Detect which cell encompasses the target text, then output its [X, Y] center coordinate. 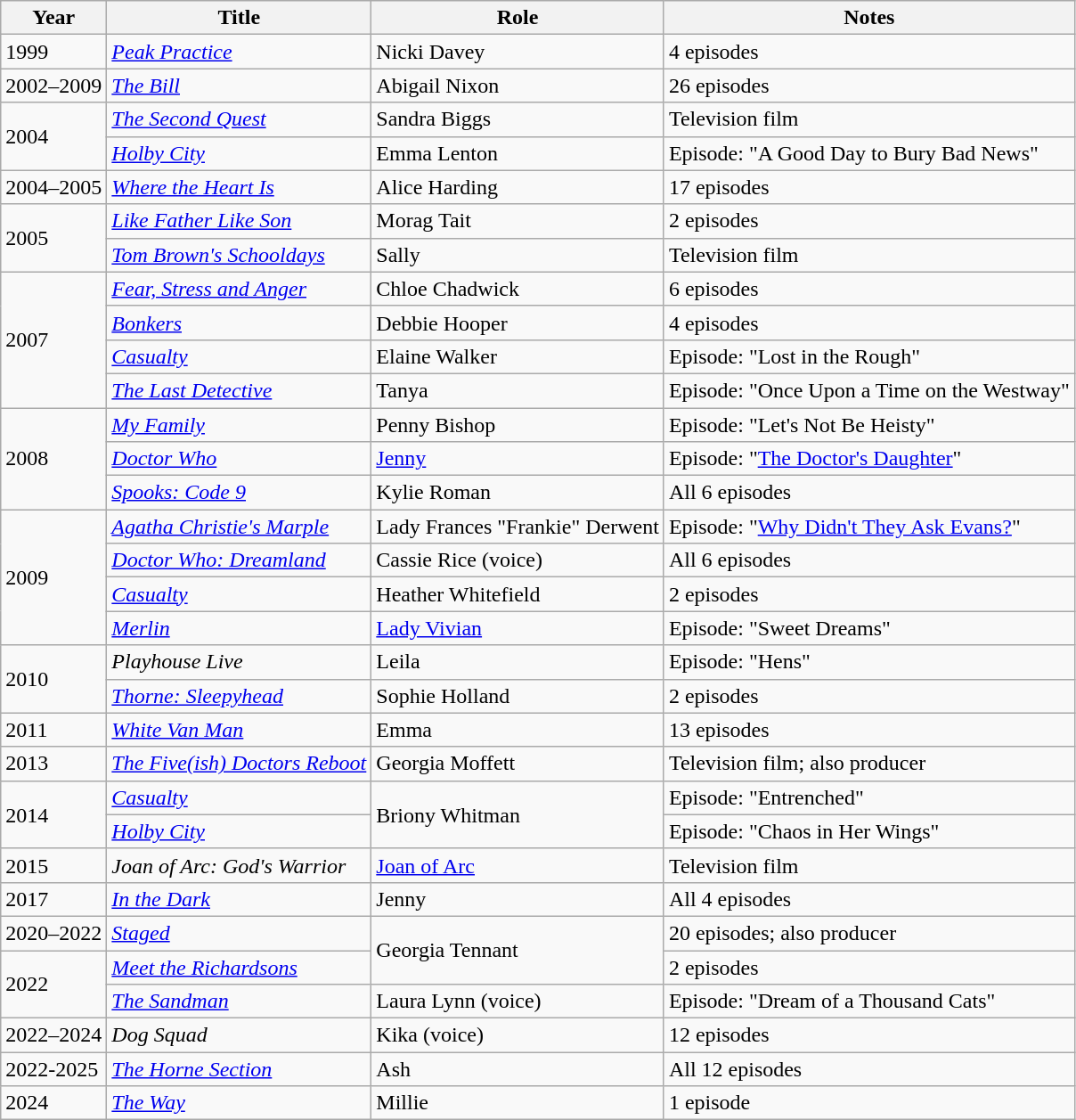
Episode: "Chaos in Her Wings" [869, 831]
My Family [239, 425]
Emma [518, 730]
2005 [53, 238]
Briony Whitman [518, 814]
2004 [53, 136]
The Horne Section [239, 1069]
Debbie Hooper [518, 323]
2009 [53, 577]
Television film; also producer [869, 764]
Role [518, 18]
Chloe Chadwick [518, 289]
Tanya [518, 390]
The Five(ish) Doctors Reboot [239, 764]
Nicki Davey [518, 52]
Episode: "A Good Day to Bury Bad News" [869, 153]
Sandra Biggs [518, 119]
Doctor Who: Dreamland [239, 560]
2022-2025 [53, 1069]
Morag Tait [518, 221]
Sally [518, 255]
Agatha Christie's Marple [239, 527]
Year [53, 18]
Lady Frances "Frankie" Derwent [518, 527]
2013 [53, 764]
The Second Quest [239, 119]
The Sandman [239, 1001]
Episode: "Why Didn't They Ask Evans?" [869, 527]
2002–2009 [53, 86]
Staged [239, 933]
Meet the Richardsons [239, 967]
Sophie Holland [518, 696]
17 episodes [869, 187]
13 episodes [869, 730]
Emma Lenton [518, 153]
Alice Harding [518, 187]
All 12 episodes [869, 1069]
Joan of Arc [518, 865]
1 episode [869, 1103]
Fear, Stress and Anger [239, 289]
The Bill [239, 86]
Notes [869, 18]
Kylie Roman [518, 493]
Like Father Like Son [239, 221]
Laura Lynn (voice) [518, 1001]
Episode: "Entrenched" [869, 797]
2015 [53, 865]
12 episodes [869, 1035]
2004–2005 [53, 187]
2008 [53, 459]
Where the Heart Is [239, 187]
6 episodes [869, 289]
Joan of Arc: God's Warrior [239, 865]
In the Dark [239, 899]
2022–2024 [53, 1035]
All 4 episodes [869, 899]
Merlin [239, 628]
Spooks: Code 9 [239, 493]
Kika (voice) [518, 1035]
2020–2022 [53, 933]
Penny Bishop [518, 425]
Episode: "Hens" [869, 662]
Heather Whitefield [518, 594]
Cassie Rice (voice) [518, 560]
Georgia Moffett [518, 764]
Title [239, 18]
2010 [53, 679]
2014 [53, 814]
Episode: "Sweet Dreams" [869, 628]
White Van Man [239, 730]
Episode: "The Doctor's Daughter" [869, 459]
The Last Detective [239, 390]
Playhouse Live [239, 662]
Doctor Who [239, 459]
1999 [53, 52]
Millie [518, 1103]
Abigail Nixon [518, 86]
Leila [518, 662]
Elaine Walker [518, 356]
2022 [53, 984]
Episode: "Let's Not Be Heisty" [869, 425]
Thorne: Sleepyhead [239, 696]
Episode: "Dream of a Thousand Cats" [869, 1001]
Peak Practice [239, 52]
Dog Squad [239, 1035]
Lady Vivian [518, 628]
The Way [239, 1103]
2024 [53, 1103]
Tom Brown's Schooldays [239, 255]
Episode: "Once Upon a Time on the Westway" [869, 390]
Bonkers [239, 323]
20 episodes; also producer [869, 933]
2017 [53, 899]
2007 [53, 339]
Ash [518, 1069]
26 episodes [869, 86]
2011 [53, 730]
Episode: "Lost in the Rough" [869, 356]
Georgia Tennant [518, 950]
